Find where the given text appears and provide that cell's center as (x, y) coordinate. 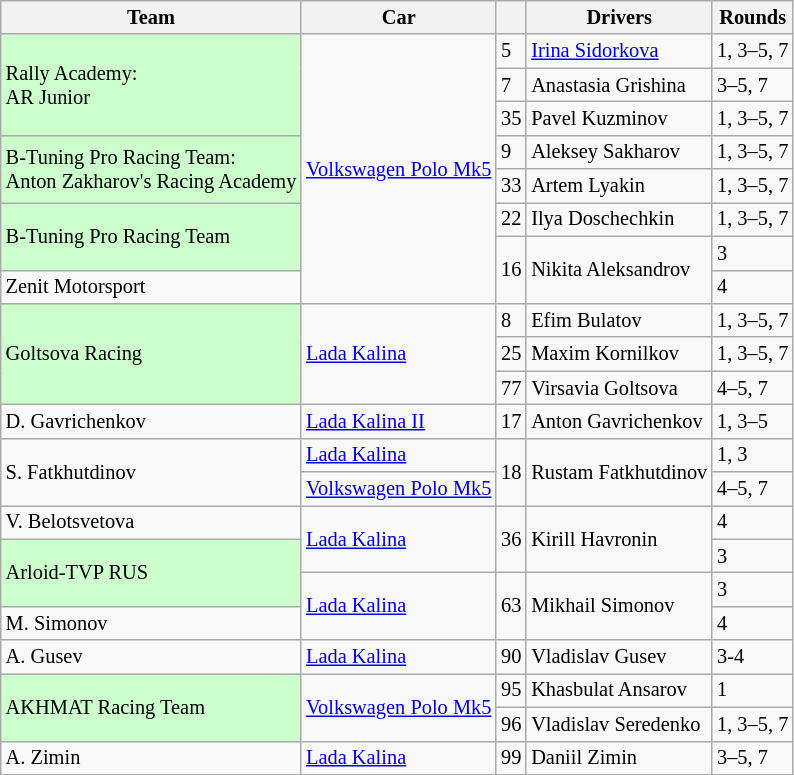
Virsavia Goltsova (619, 388)
Maxim Kornilkov (619, 354)
77 (511, 388)
Goltsova Racing (151, 354)
7 (511, 85)
63 (511, 606)
96 (511, 724)
17 (511, 421)
25 (511, 354)
B-Tuning Pro Racing Team (151, 236)
Aleksey Sakharov (619, 152)
Kirill Havronin (619, 538)
A. Zimin (151, 758)
Drivers (619, 17)
M. Simonov (151, 623)
V. Belotsvetova (151, 522)
Daniil Zimin (619, 758)
Pavel Kuzminov (619, 118)
Car (398, 17)
35 (511, 118)
Mikhail Simonov (619, 606)
16 (511, 270)
22 (511, 219)
Nikita Aleksandrov (619, 270)
99 (511, 758)
1, 3–5 (752, 421)
Ilya Doschechkin (619, 219)
D. Gavrichenkov (151, 421)
Khasbulat Ansarov (619, 690)
5 (511, 51)
Arloid-TVP RUS (151, 572)
AKHMAT Racing Team (151, 706)
Rounds (752, 17)
B-Tuning Pro Racing Team:Anton Zakharov's Racing Academy (151, 168)
Team (151, 17)
Vladislav Seredenko (619, 724)
Rally Academy:AR Junior (151, 84)
Rustam Fatkhutdinov (619, 472)
Vladislav Gusev (619, 657)
A. Gusev (151, 657)
Zenit Motorsport (151, 287)
Anastasia Grishina (619, 85)
Anton Gavrichenkov (619, 421)
Artem Lyakin (619, 186)
1, 3 (752, 455)
3-4 (752, 657)
33 (511, 186)
9 (511, 152)
18 (511, 472)
90 (511, 657)
8 (511, 320)
Irina Sidorkova (619, 51)
S. Fatkhutdinov (151, 472)
36 (511, 538)
95 (511, 690)
Efim Bulatov (619, 320)
1 (752, 690)
Lada Kalina II (398, 421)
